Find where the given text appears and provide that cell's center as [X, Y] coordinate. 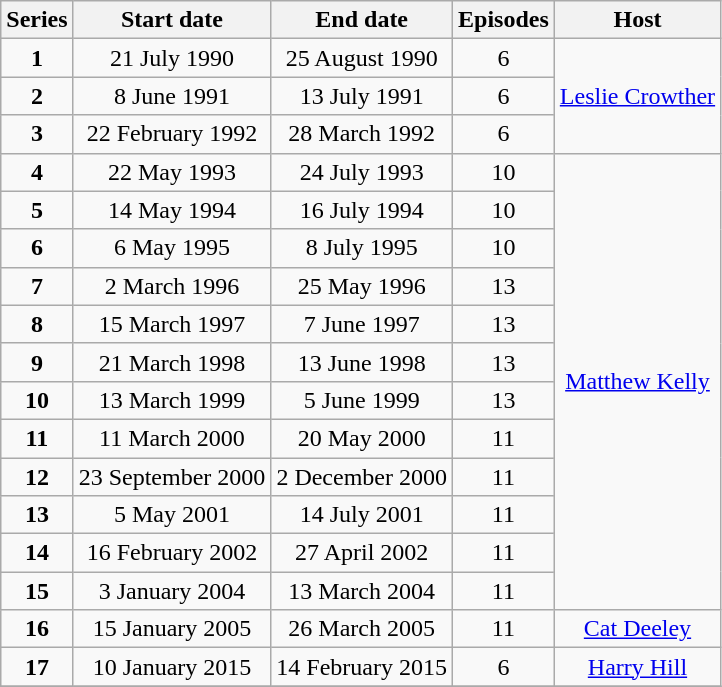
5 May 2001 [172, 515]
5 June 1999 [362, 400]
Matthew Kelly [637, 382]
3 January 2004 [172, 591]
9 [37, 362]
7 [37, 286]
22 May 1993 [172, 172]
14 February 2015 [362, 667]
8 [37, 324]
2 [37, 96]
Harry Hill [637, 667]
14 [37, 553]
7 June 1997 [362, 324]
26 March 2005 [362, 629]
6 May 1995 [172, 248]
16 [37, 629]
Episodes [504, 20]
Host [637, 20]
11 March 2000 [172, 438]
13 June 1998 [362, 362]
8 July 1995 [362, 248]
12 [37, 477]
4 [37, 172]
End date [362, 20]
23 September 2000 [172, 477]
13 March 1999 [172, 400]
5 [37, 210]
Series [37, 20]
13 July 1991 [362, 96]
13 March 2004 [362, 591]
15 [37, 591]
2 December 2000 [362, 477]
16 July 1994 [362, 210]
17 [37, 667]
Leslie Crowther [637, 96]
28 March 1992 [362, 134]
16 February 2002 [172, 553]
25 August 1990 [362, 58]
10 January 2015 [172, 667]
21 March 1998 [172, 362]
21 July 1990 [172, 58]
22 February 1992 [172, 134]
2 March 1996 [172, 286]
25 May 1996 [362, 286]
3 [37, 134]
14 May 1994 [172, 210]
Cat Deeley [637, 629]
15 January 2005 [172, 629]
14 July 2001 [362, 515]
8 June 1991 [172, 96]
20 May 2000 [362, 438]
15 March 1997 [172, 324]
24 July 1993 [362, 172]
Start date [172, 20]
1 [37, 58]
27 April 2002 [362, 553]
